Detect which cell encompasses the target text, then output its [X, Y] center coordinate. 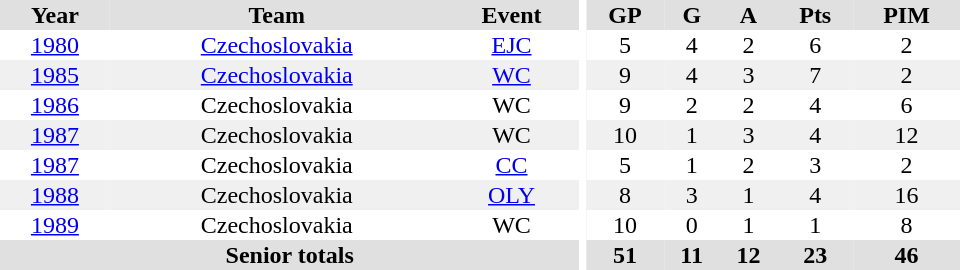
1989 [55, 225]
1988 [55, 195]
Senior totals [290, 255]
1985 [55, 75]
Team [277, 15]
23 [816, 255]
Event [512, 15]
1986 [55, 105]
7 [816, 75]
0 [692, 225]
1980 [55, 45]
OLY [512, 195]
CC [512, 165]
EJC [512, 45]
Year [55, 15]
GP [625, 15]
51 [625, 255]
11 [692, 255]
G [692, 15]
A [748, 15]
Pts [816, 15]
16 [906, 195]
46 [906, 255]
PIM [906, 15]
